Extract the (x, y) coordinate from the center of the cell holding the provided text.  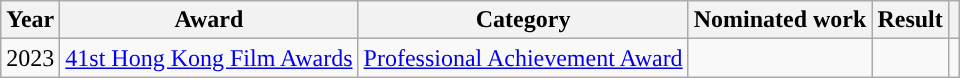
Result (910, 20)
41st Hong Kong Film Awards (209, 58)
Year (30, 20)
2023 (30, 58)
Award (209, 20)
Professional Achievement Award (523, 58)
Category (523, 20)
Nominated work (780, 20)
